Detect which cell encompasses the target text, then output its (x, y) center coordinate. 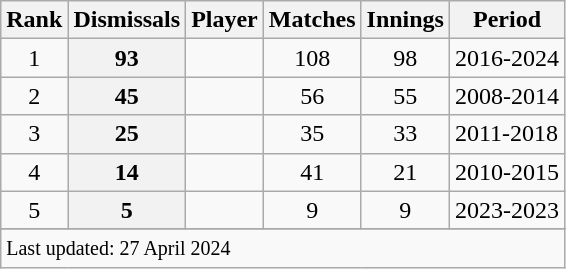
55 (405, 96)
Rank (34, 20)
98 (405, 58)
33 (405, 134)
2010-2015 (506, 172)
2008-2014 (506, 96)
1 (34, 58)
Last updated: 27 April 2024 (283, 248)
21 (405, 172)
3 (34, 134)
14 (127, 172)
Innings (405, 20)
2016-2024 (506, 58)
25 (127, 134)
Period (506, 20)
45 (127, 96)
56 (312, 96)
2023-2023 (506, 210)
93 (127, 58)
108 (312, 58)
4 (34, 172)
Dismissals (127, 20)
2 (34, 96)
35 (312, 134)
41 (312, 172)
Player (225, 20)
2011-2018 (506, 134)
Matches (312, 20)
